Return [X, Y] of the center of cell containing provided text 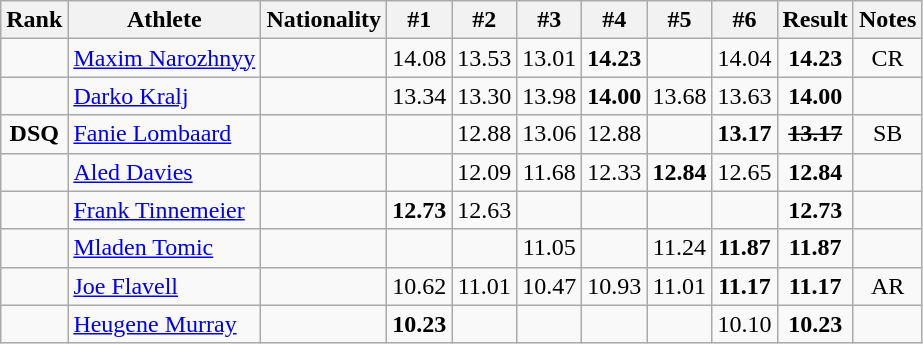
#4 [614, 20]
13.98 [550, 96]
#2 [484, 20]
10.93 [614, 286]
10.62 [420, 286]
Frank Tinnemeier [164, 210]
Result [815, 20]
11.68 [550, 172]
Joe Flavell [164, 286]
Rank [34, 20]
13.53 [484, 58]
12.33 [614, 172]
#3 [550, 20]
13.34 [420, 96]
AR [887, 286]
#5 [680, 20]
DSQ [34, 134]
11.05 [550, 248]
12.63 [484, 210]
13.63 [744, 96]
13.06 [550, 134]
14.08 [420, 58]
Nationality [324, 20]
Aled Davies [164, 172]
Mladen Tomic [164, 248]
13.01 [550, 58]
13.30 [484, 96]
Darko Kralj [164, 96]
13.68 [680, 96]
SB [887, 134]
CR [887, 58]
Heugene Murray [164, 324]
12.65 [744, 172]
#6 [744, 20]
Notes [887, 20]
10.10 [744, 324]
10.47 [550, 286]
Maxim Narozhnyy [164, 58]
11.24 [680, 248]
#1 [420, 20]
12.09 [484, 172]
14.04 [744, 58]
Fanie Lombaard [164, 134]
Athlete [164, 20]
